Identify which cell holds the provided text, then report its [X, Y] central coordinate. 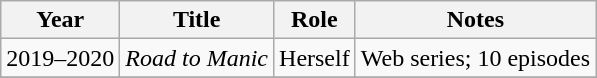
Herself [315, 58]
Title [197, 20]
Road to Manic [197, 58]
Role [315, 20]
Notes [475, 20]
Web series; 10 episodes [475, 58]
2019–2020 [60, 58]
Year [60, 20]
